Scan for the cell matching the given text and deliver its [X, Y] coordinate at center. 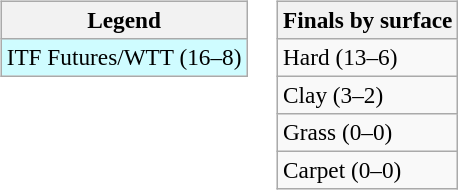
Grass (0–0) [368, 133]
ITF Futures/WTT (16–8) [124, 57]
Carpet (0–0) [368, 171]
Hard (13–6) [368, 57]
Clay (3–2) [368, 95]
Finals by surface [368, 20]
Legend [124, 20]
